Return the [x, y] coordinate for the center point of the cell that contains the specified text.  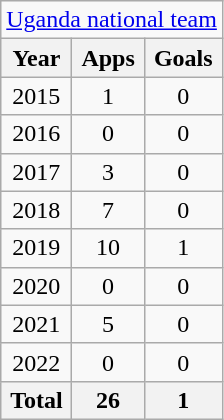
10 [108, 248]
Apps [108, 58]
Goals [183, 58]
7 [108, 210]
2017 [36, 172]
2016 [36, 134]
2021 [36, 324]
5 [108, 324]
26 [108, 400]
2022 [36, 362]
3 [108, 172]
Year [36, 58]
Uganda national team [112, 20]
2015 [36, 96]
2019 [36, 248]
2018 [36, 210]
2020 [36, 286]
Total [36, 400]
